Extract the (X, Y) coordinate from the center of the cell holding the provided text.  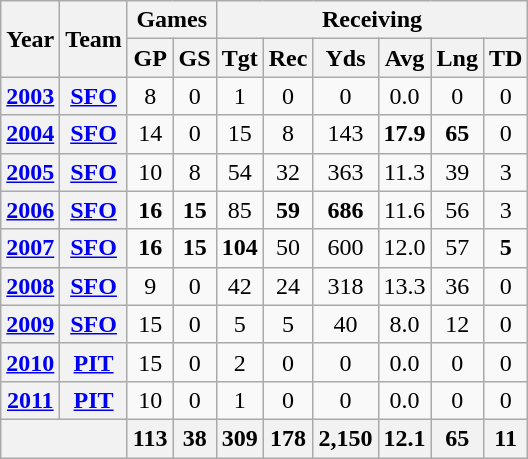
85 (240, 210)
Games (172, 20)
2010 (30, 362)
GS (194, 58)
2003 (30, 96)
8.0 (404, 324)
Receiving (372, 20)
Year (30, 39)
Lng (457, 58)
143 (346, 134)
363 (346, 172)
600 (346, 248)
11.3 (404, 172)
59 (288, 210)
39 (457, 172)
9 (150, 286)
42 (240, 286)
32 (288, 172)
17.9 (404, 134)
2,150 (346, 438)
13.3 (404, 286)
TD (505, 58)
318 (346, 286)
36 (457, 286)
11 (505, 438)
2007 (30, 248)
24 (288, 286)
2005 (30, 172)
686 (346, 210)
178 (288, 438)
2004 (30, 134)
GP (150, 58)
2011 (30, 400)
12 (457, 324)
12.1 (404, 438)
56 (457, 210)
Tgt (240, 58)
50 (288, 248)
14 (150, 134)
309 (240, 438)
54 (240, 172)
38 (194, 438)
57 (457, 248)
11.6 (404, 210)
12.0 (404, 248)
2009 (30, 324)
Team (94, 39)
Yds (346, 58)
Avg (404, 58)
2008 (30, 286)
Rec (288, 58)
2 (240, 362)
2006 (30, 210)
40 (346, 324)
104 (240, 248)
113 (150, 438)
